Return the (x, y) coordinate for the center point of the cell that contains the specified text.  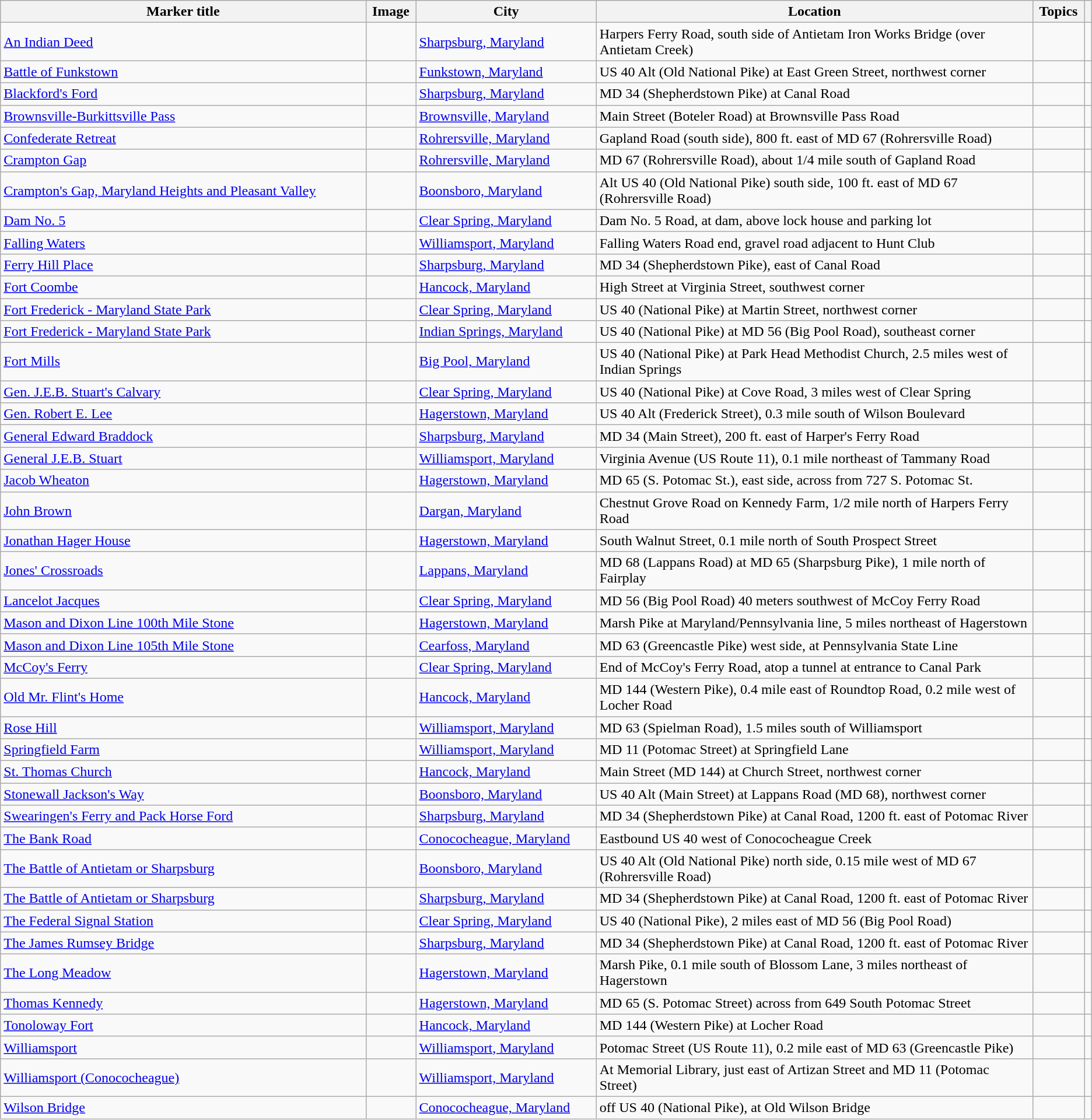
Big Pool, Maryland (506, 362)
Battle of Funkstown (183, 72)
Williamsport (183, 1047)
US 40 Alt (Main Street) at Lappans Road (MD 68), northwest corner (814, 794)
Lancelot Jacques (183, 601)
Rose Hill (183, 727)
Marker title (183, 12)
High Street at Virginia Street, southwest corner (814, 287)
Wilson Bridge (183, 1107)
MD 63 (Greencastle Pike) west side, at Pennsylvania State Line (814, 645)
Williamsport (Conococheague) (183, 1078)
Location (814, 12)
Ferry Hill Place (183, 265)
US 40 (National Pike) at Park Head Methodist Church, 2.5 miles west of Indian Springs (814, 362)
Topics (1058, 12)
Virginia Avenue (US Route 11), 0.1 mile northeast of Tammany Road (814, 458)
Jones' Crossroads (183, 570)
Falling Waters Road end, gravel road adjacent to Hunt Club (814, 243)
Tonoloway Fort (183, 1025)
Cearfoss, Maryland (506, 645)
MD 144 (Western Pike) at Locher Road (814, 1025)
off US 40 (National Pike), at Old Wilson Bridge (814, 1107)
Brownsville-Burkittsville Pass (183, 116)
Funkstown, Maryland (506, 72)
At Memorial Library, just east of Artizan Street and MD 11 (Potomac Street) (814, 1078)
The Bank Road (183, 839)
Dam No. 5 (183, 220)
Main Street (Boteler Road) at Brownsville Pass Road (814, 116)
Jonathan Hager House (183, 541)
MD 68 (Lappans Road) at MD 65 (Sharpsburg Pike), 1 mile north of Fairplay (814, 570)
Gen. J.E.B. Stuart's Calvary (183, 392)
Eastbound US 40 west of Conococheague Creek (814, 839)
MD 11 (Potomac Street) at Springfield Lane (814, 750)
MD 34 (Shepherdstown Pike) at Canal Road (814, 94)
Chestnut Grove Road on Kennedy Farm, 1/2 mile north of Harpers Ferry Road (814, 511)
Image (391, 12)
MD 56 (Big Pool Road) 40 meters southwest of McCoy Ferry Road (814, 601)
Fort Coombe (183, 287)
Marsh Pike at Maryland/Pennsylvania line, 5 miles northeast of Hagerstown (814, 623)
Mason and Dixon Line 100th Mile Stone (183, 623)
US 40 Alt (Old National Pike) at East Green Street, northwest corner (814, 72)
Harpers Ferry Road, south side of Antietam Iron Works Bridge (over Antietam Creek) (814, 42)
South Walnut Street, 0.1 mile north of South Prospect Street (814, 541)
US 40 (National Pike) at Cove Road, 3 miles west of Clear Spring (814, 392)
Thomas Kennedy (183, 1003)
Gapland Road (south side), 800 ft. east of MD 67 (Rohrersville Road) (814, 138)
MD 34 (Main Street), 200 ft. east of Harper's Ferry Road (814, 436)
Fort Mills (183, 362)
An Indian Deed (183, 42)
MD 34 (Shepherdstown Pike), east of Canal Road (814, 265)
Old Mr. Flint's Home (183, 697)
Dam No. 5 Road, at dam, above lock house and parking lot (814, 220)
Confederate Retreat (183, 138)
Brownsville, Maryland (506, 116)
Alt US 40 (Old National Pike) south side, 100 ft. east of MD 67 (Rohrersville Road) (814, 190)
Gen. Robert E. Lee (183, 414)
The James Rumsey Bridge (183, 943)
Springfield Farm (183, 750)
Jacob Wheaton (183, 480)
General Edward Braddock (183, 436)
US 40 Alt (Old National Pike) north side, 0.15 mile west of MD 67 (Rohrersville Road) (814, 869)
US 40 (National Pike) at Martin Street, northwest corner (814, 310)
Crampton's Gap, Maryland Heights and Pleasant Valley (183, 190)
Potomac Street (US Route 11), 0.2 mile east of MD 63 (Greencastle Pike) (814, 1047)
MD 63 (Spielman Road), 1.5 miles south of Williamsport (814, 727)
Dargan, Maryland (506, 511)
Marsh Pike, 0.1 mile south of Blossom Lane, 3 miles northeast of Hagerstown (814, 973)
John Brown (183, 511)
McCoy's Ferry (183, 667)
MD 65 (S. Potomac St.), east side, across from 727 S. Potomac St. (814, 480)
St. Thomas Church (183, 772)
Stonewall Jackson's Way (183, 794)
US 40 Alt (Frederick Street), 0.3 mile south of Wilson Boulevard (814, 414)
MD 144 (Western Pike), 0.4 mile east of Roundtop Road, 0.2 mile west of Locher Road (814, 697)
The Federal Signal Station (183, 921)
US 40 (National Pike) at MD 56 (Big Pool Road), southeast corner (814, 332)
US 40 (National Pike), 2 miles east of MD 56 (Big Pool Road) (814, 921)
End of McCoy's Ferry Road, atop a tunnel at entrance to Canal Park (814, 667)
Falling Waters (183, 243)
Swearingen's Ferry and Pack Horse Ford (183, 816)
Main Street (MD 144) at Church Street, northwest corner (814, 772)
Indian Springs, Maryland (506, 332)
Lappans, Maryland (506, 570)
General J.E.B. Stuart (183, 458)
Blackford's Ford (183, 94)
City (506, 12)
Mason and Dixon Line 105th Mile Stone (183, 645)
The Long Meadow (183, 973)
MD 67 (Rohrersville Road), about 1/4 mile south of Gapland Road (814, 160)
Crampton Gap (183, 160)
MD 65 (S. Potomac Street) across from 649 South Potomac Street (814, 1003)
